Locate the cell with the specified text and output its (x, y) center coordinate. 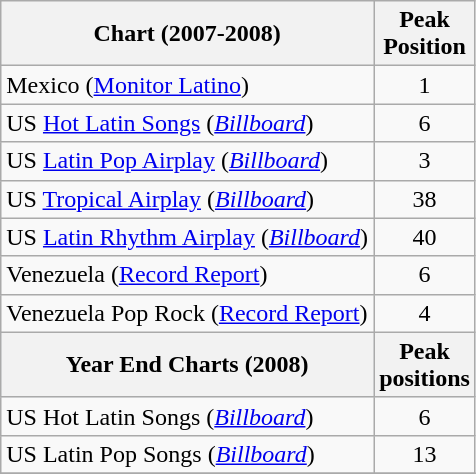
US Tropical Airplay (Billboard) (188, 199)
Venezuela Pop Rock (Record Report) (188, 313)
US Latin Pop Airplay (Billboard) (188, 161)
13 (425, 454)
4 (425, 313)
Peakpositions (425, 364)
1 (425, 85)
Venezuela (Record Report) (188, 275)
40 (425, 237)
US Latin Rhythm Airplay (Billboard) (188, 237)
3 (425, 161)
Year End Charts (2008) (188, 364)
Chart (2007-2008) (188, 34)
PeakPosition (425, 34)
38 (425, 199)
Mexico (Monitor Latino) (188, 85)
US Latin Pop Songs (Billboard) (188, 454)
